Output the (x, y) coordinate of the center of the cell containing the given text.  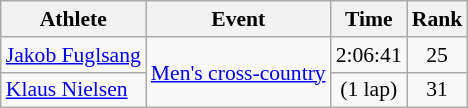
Athlete (74, 19)
Rank (438, 19)
Event (238, 19)
25 (438, 55)
Time (369, 19)
(1 lap) (369, 90)
Klaus Nielsen (74, 90)
31 (438, 90)
Jakob Fuglsang (74, 55)
2:06:41 (369, 55)
Men's cross-country (238, 72)
